Scan for the cell matching the given text and deliver its (X, Y) coordinate at center. 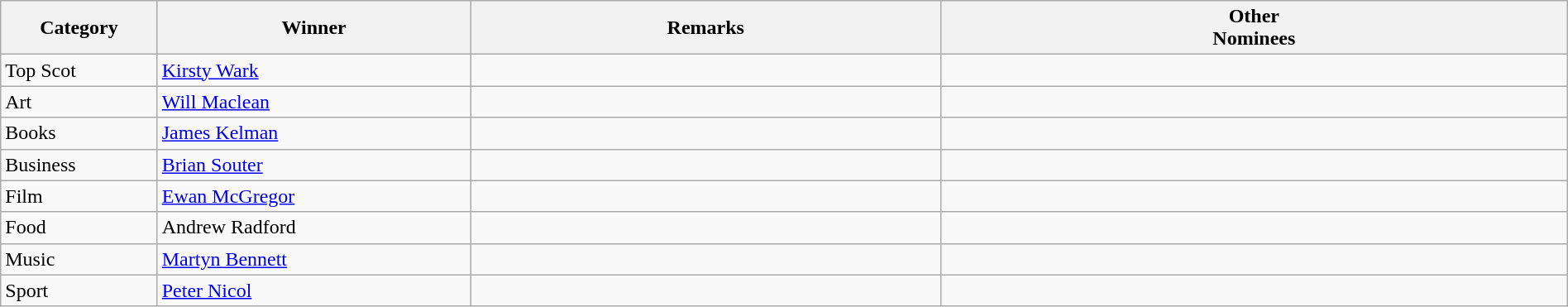
Business (79, 165)
Peter Nicol (314, 290)
Ewan McGregor (314, 196)
Brian Souter (314, 165)
Music (79, 259)
Remarks (705, 28)
OtherNominees (1254, 28)
Winner (314, 28)
Food (79, 228)
Books (79, 133)
Top Scot (79, 70)
Will Maclean (314, 102)
Martyn Bennett (314, 259)
Film (79, 196)
James Kelman (314, 133)
Kirsty Wark (314, 70)
Sport (79, 290)
Andrew Radford (314, 228)
Art (79, 102)
Category (79, 28)
